Detect which cell encompasses the target text, then output its (x, y) center coordinate. 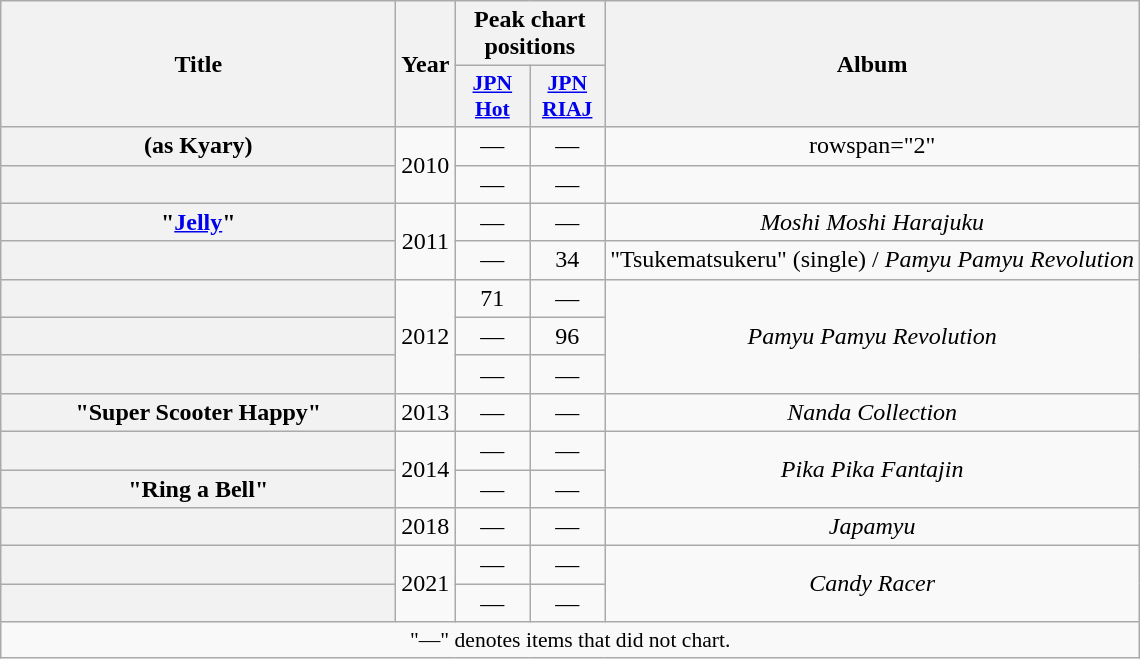
"Tsukematsukeru" (single) / Pamyu Pamyu Revolution (872, 260)
"Jelly" (198, 222)
2011 (426, 241)
JPN Hot (492, 96)
Candy Racer (872, 584)
2012 (426, 336)
Album (872, 64)
71 (492, 298)
"Super Scooter Happy" (198, 412)
rowspan="2" (872, 146)
"Ring a Bell" (198, 489)
Japamyu (872, 527)
Peak chart positions (530, 34)
JPN RIAJ (568, 96)
2010 (426, 165)
96 (568, 336)
2018 (426, 527)
Title (198, 64)
Nanda Collection (872, 412)
Moshi Moshi Harajuku (872, 222)
Pamyu Pamyu Revolution (872, 336)
2014 (426, 469)
"—" denotes items that did not chart. (570, 640)
2021 (426, 584)
(as Kyary) (198, 146)
Year (426, 64)
Pika Pika Fantajin (872, 469)
34 (568, 260)
2013 (426, 412)
